From the cell containing the given text, extract its center point as [X, Y] coordinate. 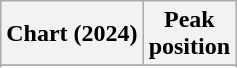
Chart (2024) [72, 34]
Peakposition [189, 34]
